For the text-containing cell, return its midpoint in (x, y) coordinate format. 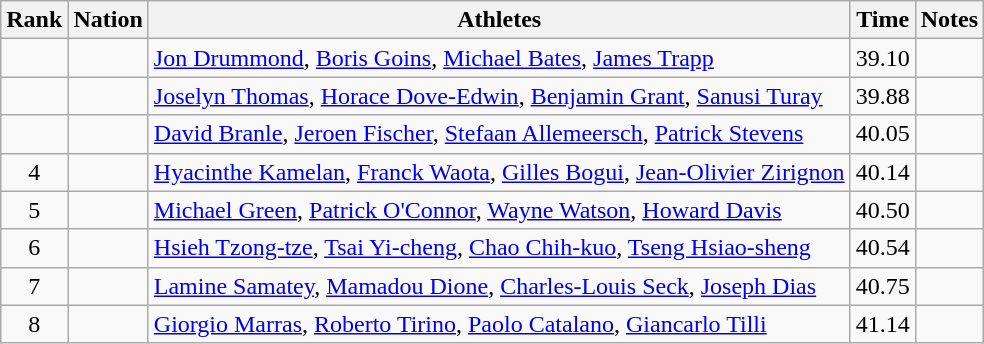
39.10 (882, 58)
Time (882, 20)
6 (34, 248)
Lamine Samatey, Mamadou Dione, Charles-Louis Seck, Joseph Dias (499, 286)
8 (34, 324)
39.88 (882, 96)
David Branle, Jeroen Fischer, Stefaan Allemeersch, Patrick Stevens (499, 134)
40.05 (882, 134)
Nation (108, 20)
41.14 (882, 324)
5 (34, 210)
Rank (34, 20)
Hyacinthe Kamelan, Franck Waota, Gilles Bogui, Jean-Olivier Zirignon (499, 172)
Joselyn Thomas, Horace Dove-Edwin, Benjamin Grant, Sanusi Turay (499, 96)
Michael Green, Patrick O'Connor, Wayne Watson, Howard Davis (499, 210)
Jon Drummond, Boris Goins, Michael Bates, James Trapp (499, 58)
Athletes (499, 20)
40.50 (882, 210)
4 (34, 172)
40.54 (882, 248)
7 (34, 286)
Notes (949, 20)
40.14 (882, 172)
Giorgio Marras, Roberto Tirino, Paolo Catalano, Giancarlo Tilli (499, 324)
Hsieh Tzong-tze, Tsai Yi-cheng, Chao Chih-kuo, Tseng Hsiao-sheng (499, 248)
40.75 (882, 286)
